Pinpoint the cell where the given text exists, returning its [x, y] midpoint coordinate. 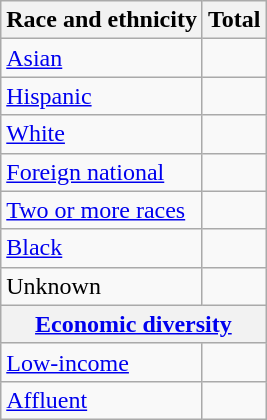
Race and ethnicity [102, 20]
Asian [102, 58]
Unknown [102, 286]
Total [234, 20]
Two or more races [102, 210]
Low-income [102, 362]
White [102, 134]
Black [102, 248]
Affluent [102, 400]
Economic diversity [134, 324]
Foreign national [102, 172]
Hispanic [102, 96]
